Determine the [X, Y] coordinate at the center of the cell enclosing the given text.  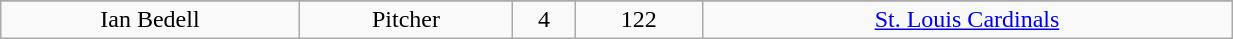
122 [638, 20]
4 [544, 20]
St. Louis Cardinals [966, 20]
Ian Bedell [150, 20]
Pitcher [406, 20]
